Return the [X, Y] coordinate for the center point of the cell that contains the specified text.  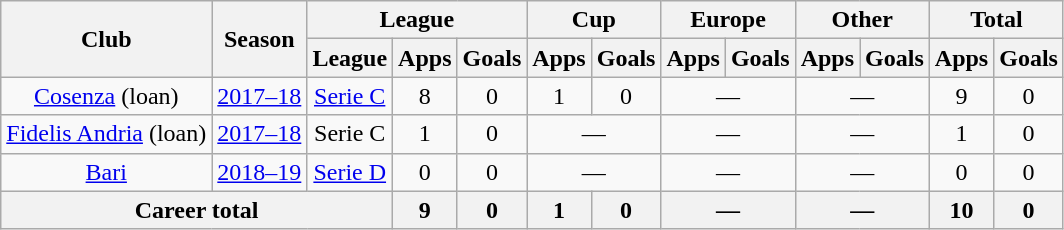
Fidelis Andria (loan) [106, 134]
10 [961, 210]
2018–19 [260, 172]
Career total [197, 210]
Europe [728, 20]
Bari [106, 172]
Other [862, 20]
Cosenza (loan) [106, 96]
Season [260, 39]
Club [106, 39]
8 [425, 96]
Cup [594, 20]
Serie D [350, 172]
Total [996, 20]
